From the cell containing the given text, extract its center point as [X, Y] coordinate. 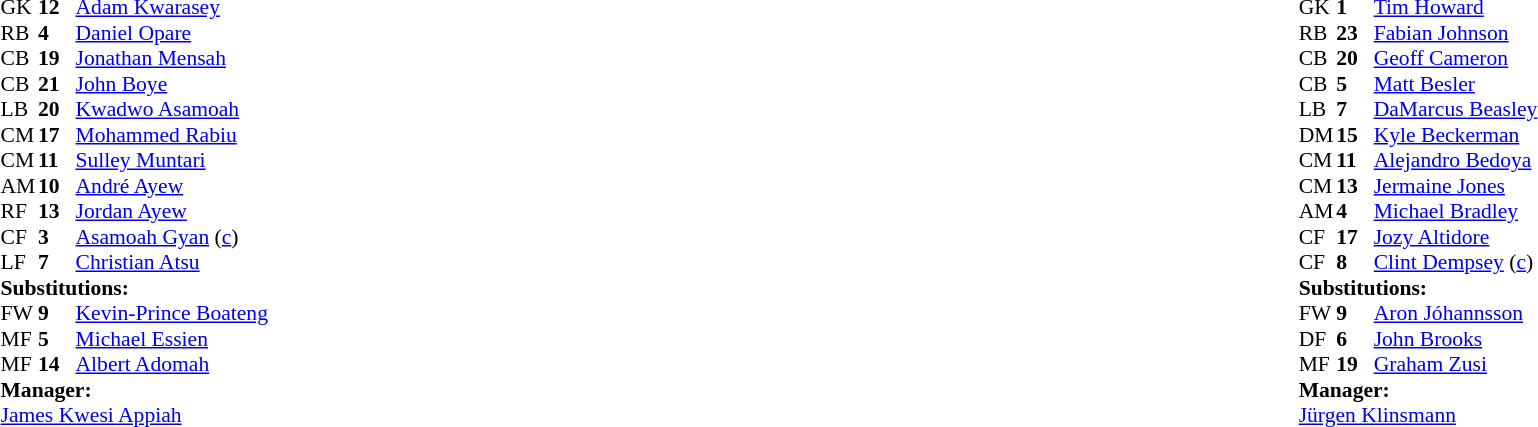
Fabian Johnson [1456, 33]
John Boye [172, 84]
21 [57, 84]
Jordan Ayew [172, 211]
André Ayew [172, 186]
Jonathan Mensah [172, 59]
Christian Atsu [172, 263]
LF [19, 263]
Asamoah Gyan (c) [172, 237]
Graham Zusi [1456, 365]
Mohammed Rabiu [172, 135]
Alejandro Bedoya [1456, 161]
RF [19, 211]
DM [1318, 135]
Michael Bradley [1456, 211]
3 [57, 237]
14 [57, 365]
23 [1355, 33]
10 [57, 186]
Aron Jóhannsson [1456, 313]
Geoff Cameron [1456, 59]
Albert Adomah [172, 365]
Jozy Altidore [1456, 237]
Jermaine Jones [1456, 186]
8 [1355, 263]
15 [1355, 135]
Kevin-Prince Boateng [172, 313]
Matt Besler [1456, 84]
Kyle Beckerman [1456, 135]
Daniel Opare [172, 33]
Kwadwo Asamoah [172, 109]
DF [1318, 339]
6 [1355, 339]
DaMarcus Beasley [1456, 109]
Michael Essien [172, 339]
Sulley Muntari [172, 161]
John Brooks [1456, 339]
Clint Dempsey (c) [1456, 263]
